Output the (X, Y) coordinate of the center of the cell containing the given text.  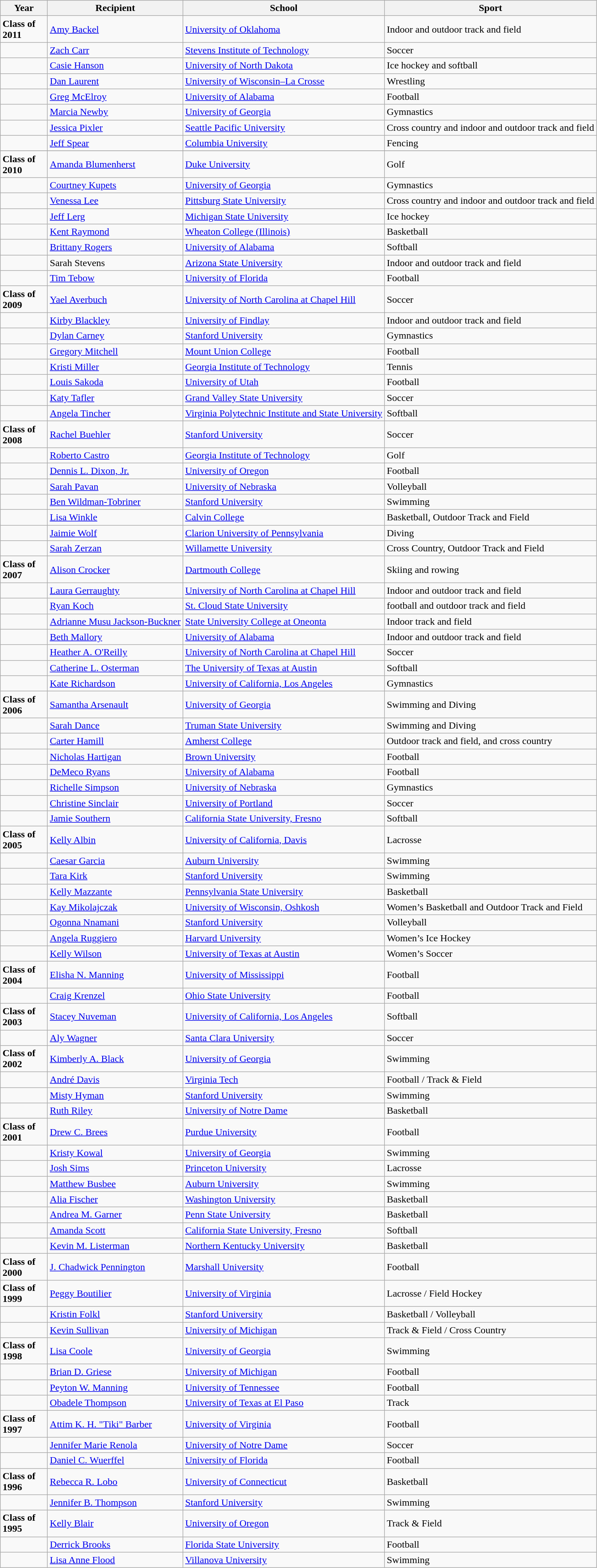
Villanova University (283, 1560)
Harvard University (283, 938)
Willamette University (283, 548)
Princeton University (283, 1168)
Mount Union College (283, 351)
Beth Mallory (115, 637)
Women’s Basketball and Outdoor Track and Field (490, 907)
J. Chadwick Pennington (115, 1266)
Marcia Newby (115, 112)
Yael Averbuch (115, 299)
Outdoor track and field, and cross country (490, 741)
Class of 2000 (24, 1266)
Arizona State University (283, 263)
Attim K. H. "Tiki" Barber (115, 1424)
State University College at Oneonta (283, 621)
Amanda Scott (115, 1230)
Brown University (283, 757)
Class of 2003 (24, 1016)
Purdue University (283, 1132)
Class of 1995 (24, 1523)
University of Mississippi (283, 975)
Nicholas Hartigan (115, 757)
Columbia University (283, 143)
Angela Ruggiero (115, 938)
Virginia Polytechnic Institute and State University (283, 413)
Class of 2006 (24, 704)
University of Connecticut (283, 1482)
Basketball, Outdoor Track and Field (490, 518)
Sport (490, 8)
Class of 1998 (24, 1351)
Ice hockey and softball (490, 66)
Dylan Carney (115, 336)
Derrick Brooks (115, 1544)
University of Oklahoma (283, 29)
Rebecca R. Lobo (115, 1482)
Jeff Lerg (115, 216)
Class of 2007 (24, 570)
Kristi Miller (115, 367)
Seattle Pacific University (283, 128)
Samantha Arsenault (115, 704)
Venessa Lee (115, 200)
University of Portland (283, 803)
Pittsburg State University (283, 200)
Lisa Anne Flood (115, 1560)
Grand Valley State University (283, 398)
School (283, 8)
Track (490, 1403)
Zach Carr (115, 50)
Northern Kentucky University (283, 1246)
Kristy Kowal (115, 1153)
Kimberly A. Black (115, 1059)
Jennifer B. Thompson (115, 1502)
Santa Clara University (283, 1038)
Diving (490, 533)
Ryan Koch (115, 606)
Florida State University (283, 1544)
Class of 1999 (24, 1293)
Wrestling (490, 81)
Kelly Wilson (115, 954)
Christine Sinclair (115, 803)
Kelly Albin (115, 839)
Elisha N. Manning (115, 975)
Alia Fischer (115, 1199)
Sarah Stevens (115, 263)
Fencing (490, 143)
Brittany Rogers (115, 247)
Clarion University of Pennsylvania (283, 533)
Michigan State University (283, 216)
Dan Laurent (115, 81)
University of Texas at Austin (283, 954)
Laura Gerraughty (115, 590)
Track & Field (490, 1523)
Daniel C. Wuerffel (115, 1460)
Virginia Tech (283, 1080)
Lisa Coole (115, 1351)
Class of 2008 (24, 434)
Cross Country, Outdoor Track and Field (490, 548)
Jennifer Marie Renola (115, 1445)
Kate Richardson (115, 683)
Jaimie Wolf (115, 533)
University of California, Davis (283, 839)
Craig Krenzel (115, 995)
Ohio State University (283, 995)
Tara Kirk (115, 876)
Basketball / Volleyball (490, 1314)
Indoor track and field (490, 621)
Sarah Zerzan (115, 548)
University of Utah (283, 382)
University of Findlay (283, 320)
Class of 2005 (24, 839)
Women’s Soccer (490, 954)
Penn State University (283, 1215)
Kevin Sullivan (115, 1330)
University of Tennessee (283, 1387)
Caesar Garcia (115, 861)
Jamie Southern (115, 819)
Katy Tafler (115, 398)
Ben Wildman-Tobriner (115, 502)
Women’s Ice Hockey (490, 938)
Heather A. O'Reilly (115, 652)
DeMeco Ryans (115, 772)
Class of 2004 (24, 975)
Sarah Dance (115, 725)
Track & Field / Cross Country (490, 1330)
Brian D. Griese (115, 1372)
University of North Dakota (283, 66)
Kristin Folkl (115, 1314)
Catherine L. Osterman (115, 668)
Ice hockey (490, 216)
Casie Hanson (115, 66)
Class of 2011 (24, 29)
Matthew Busbee (115, 1184)
Kent Raymond (115, 232)
Amy Backel (115, 29)
Calvin College (283, 518)
Aly Wagner (115, 1038)
Peyton W. Manning (115, 1387)
Misty Hyman (115, 1095)
André Davis (115, 1080)
Class of 1997 (24, 1424)
Class of 2001 (24, 1132)
Amanda Blumenherst (115, 164)
Lisa Winkle (115, 518)
Louis Sakoda (115, 382)
Kelly Blair (115, 1523)
Kirby Blackley (115, 320)
Peggy Boutilier (115, 1293)
University of Wisconsin–La Crosse (283, 81)
University of Wisconsin, Oshkosh (283, 907)
Kelly Mazzante (115, 892)
Marshall University (283, 1266)
Class of 1996 (24, 1482)
Adrianne Musu Jackson-Buckner (115, 621)
Rachel Buehler (115, 434)
Stevens Institute of Technology (283, 50)
Obadele Thompson (115, 1403)
Class of 2002 (24, 1059)
Josh Sims (115, 1168)
Roberto Castro (115, 455)
Tim Tebow (115, 278)
Drew C. Brees (115, 1132)
Year (24, 8)
Class of 2010 (24, 164)
Sarah Pavan (115, 486)
Alison Crocker (115, 570)
Recipient (115, 8)
Pennsylvania State University (283, 892)
Class of 2009 (24, 299)
Jessica Pixler (115, 128)
Wheaton College (Illinois) (283, 232)
Tennis (490, 367)
Greg McElroy (115, 97)
Richelle Simpson (115, 788)
Duke University (283, 164)
Kay Mikolajczak (115, 907)
Ogonna Nnamani (115, 923)
Football / Track & Field (490, 1080)
Carter Hamill (115, 741)
The University of Texas at Austin (283, 668)
Jeff Spear (115, 143)
Ruth Riley (115, 1111)
Skiing and rowing (490, 570)
Washington University (283, 1199)
Amherst College (283, 741)
Truman State University (283, 725)
University of Texas at El Paso (283, 1403)
Stacey Nuveman (115, 1016)
Andrea M. Garner (115, 1215)
Dartmouth College (283, 570)
Dennis L. Dixon, Jr. (115, 471)
Angela Tincher (115, 413)
football and outdoor track and field (490, 606)
Gregory Mitchell (115, 351)
Lacrosse / Field Hockey (490, 1293)
Courtney Kupets (115, 185)
St. Cloud State University (283, 606)
Kevin M. Listerman (115, 1246)
